Capture the cell that displays the provided text and extract its (x, y) central coordinate. 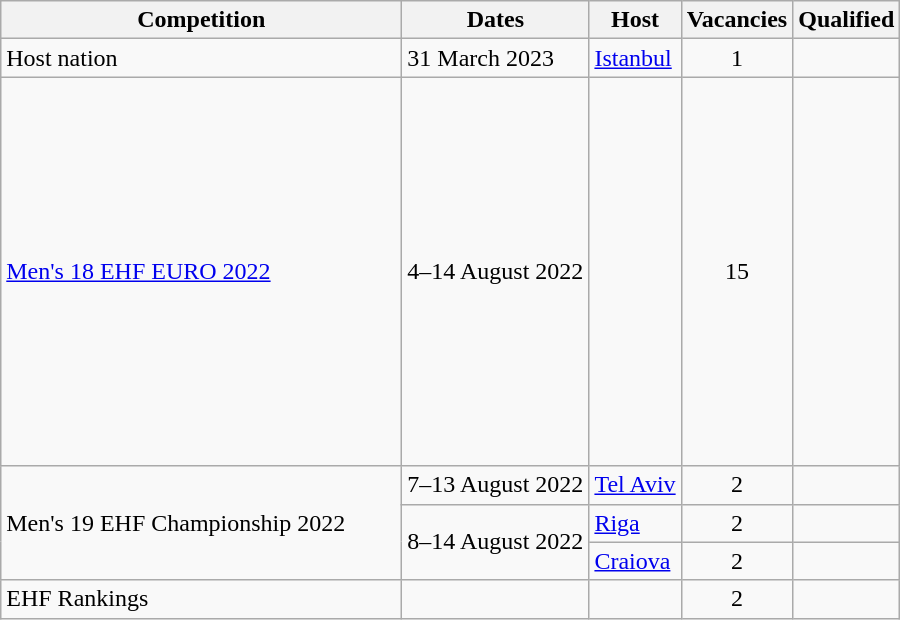
Qualified (846, 20)
Competition (202, 20)
8–14 August 2022 (496, 542)
4–14 August 2022 (496, 272)
Tel Aviv (635, 485)
31 March 2023 (496, 58)
1 (737, 58)
Vacancies (737, 20)
Dates (496, 20)
Craiova (635, 561)
7–13 August 2022 (496, 485)
15 (737, 272)
Men's 18 EHF EURO 2022 (202, 272)
Istanbul (635, 58)
Host nation (202, 58)
Host (635, 20)
EHF Rankings (202, 599)
Men's 19 EHF Championship 2022 (202, 523)
Riga (635, 523)
